Extract the [x, y] coordinate from the center of the cell holding the provided text.  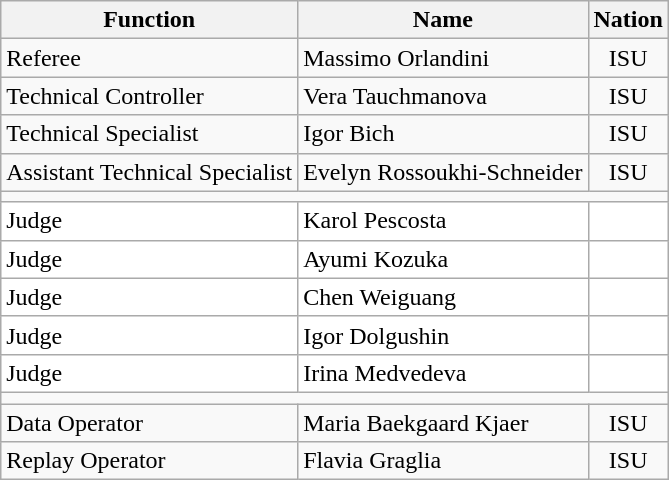
Igor Dolgushin [443, 335]
Vera Tauchmanova [443, 96]
Function [150, 20]
Referee [150, 58]
Technical Specialist [150, 134]
Replay Operator [150, 461]
Chen Weiguang [443, 297]
Irina Medvedeva [443, 373]
Nation [628, 20]
Name [443, 20]
Ayumi Kozuka [443, 259]
Evelyn Rossoukhi-Schneider [443, 172]
Karol Pescosta [443, 221]
Data Operator [150, 423]
Flavia Graglia [443, 461]
Massimo Orlandini [443, 58]
Igor Bich [443, 134]
Maria Baekgaard Kjaer [443, 423]
Assistant Technical Specialist [150, 172]
Technical Controller [150, 96]
